Detect which cell encompasses the target text, then output its (X, Y) center coordinate. 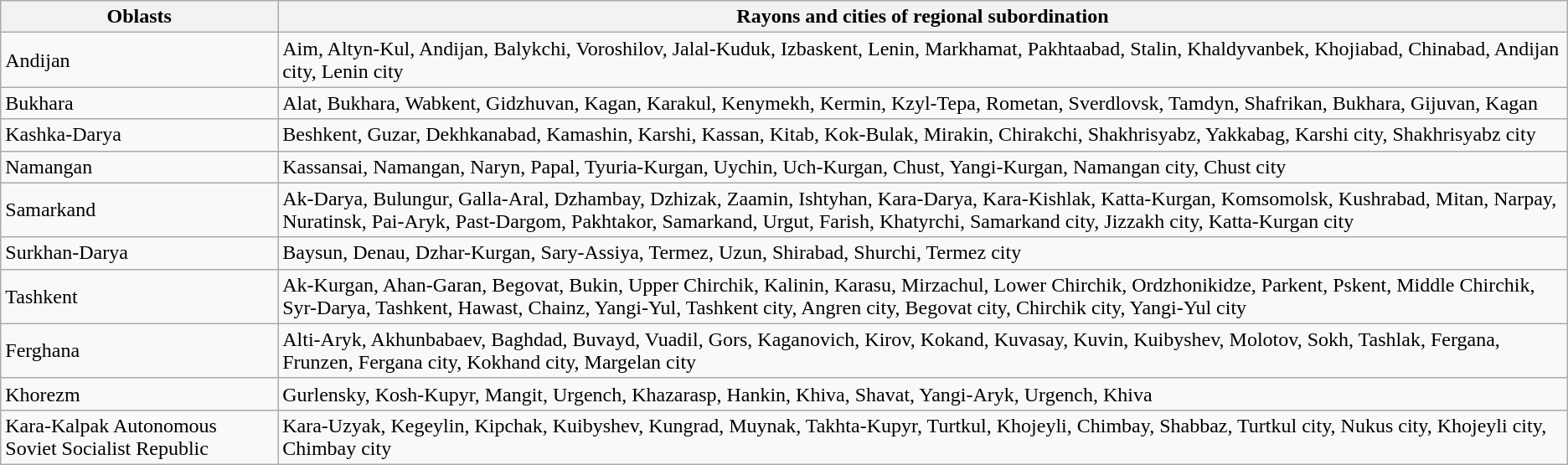
Kashka-Darya (139, 135)
Kara-Kalpak Autonomous Soviet Socialist Republic (139, 437)
Alat, Bukhara, Wabkent, Gidzhuvan, Kagan, Karakul, Kenymekh, Kermin, Kzyl-Tepa, Rometan, Sverdlovsk, Tamdyn, Shafrikan, Bukhara, Gijuvan, Kagan (923, 103)
Namangan (139, 167)
Samarkand (139, 209)
Tashkent (139, 297)
Gurlensky, Kosh-Kupyr, Mangit, Urgench, Khazarasp, Hankin, Khiva, Shavat, Yangi-Aryk, Urgench, Khiva (923, 394)
Beshkent, Guzar, Dekhkanabad, Kamashin, Karshi, Kassan, Kitab, Kok-Bulak, Mirakin, Chirakchi, Shakhrisyabz, Yakkabag, Karshi city, Shakhrisyabz city (923, 135)
Kassansai, Namangan, Naryn, Papal, Tyuria-Kurgan, Uychin, Uch-Kurgan, Chust, Yangi-Kurgan, Namangan city, Chust city (923, 167)
Rayons and cities of regional subordination (923, 17)
Andijan (139, 60)
Surkhan-Darya (139, 253)
Bukhara (139, 103)
Ferghana (139, 350)
Baysun, Denau, Dzhar-Kurgan, Sary-Assiya, Termez, Uzun, Shirabad, Shurchi, Termez city (923, 253)
Oblasts (139, 17)
Khorezm (139, 394)
